Find where the given text appears and provide that cell's center as [x, y] coordinate. 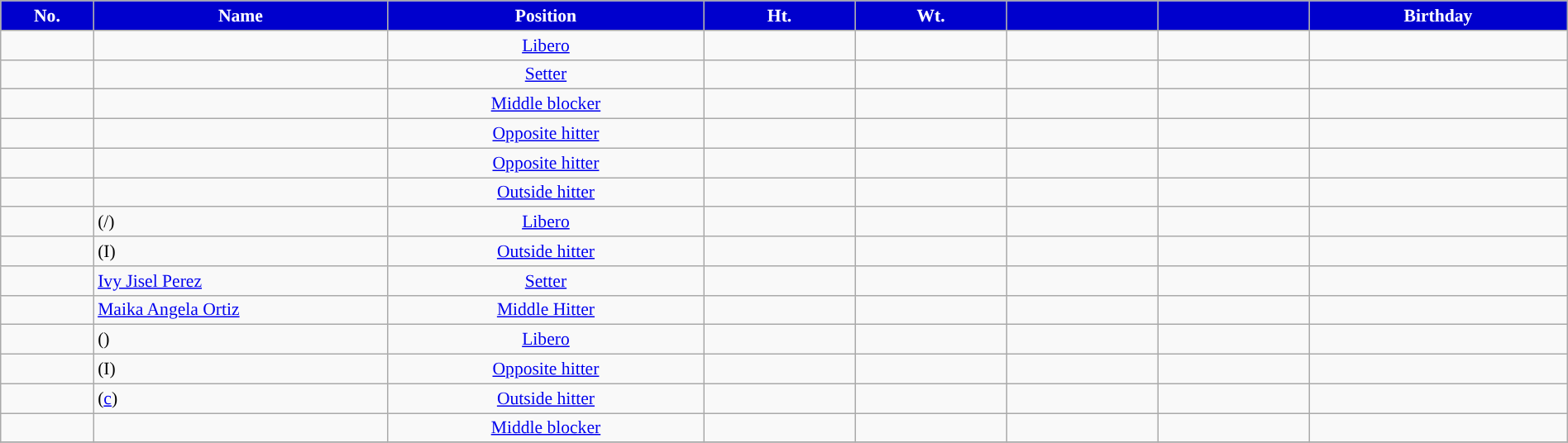
() [241, 340]
Name [241, 16]
Birthday [1439, 16]
Maika Angela Ortiz [241, 310]
Wt. [931, 16]
Middle Hitter [546, 310]
(c) [241, 398]
Ht. [779, 16]
Position [546, 16]
No. [47, 16]
(/) [241, 222]
Ivy Jisel Perez [241, 281]
